Find where the given text appears and provide that cell's center as [x, y] coordinate. 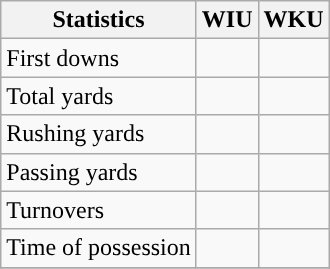
Time of possession [99, 248]
Total yards [99, 96]
Rushing yards [99, 134]
WIU [227, 20]
Statistics [99, 20]
Passing yards [99, 172]
WKU [294, 20]
Turnovers [99, 210]
First downs [99, 58]
